Detect which cell encompasses the target text, then output its [X, Y] center coordinate. 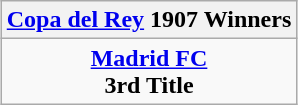
Madrid FC3rd Title [149, 72]
Copa del Rey 1907 Winners [149, 20]
